Identify which cell holds the provided text, then report its [x, y] central coordinate. 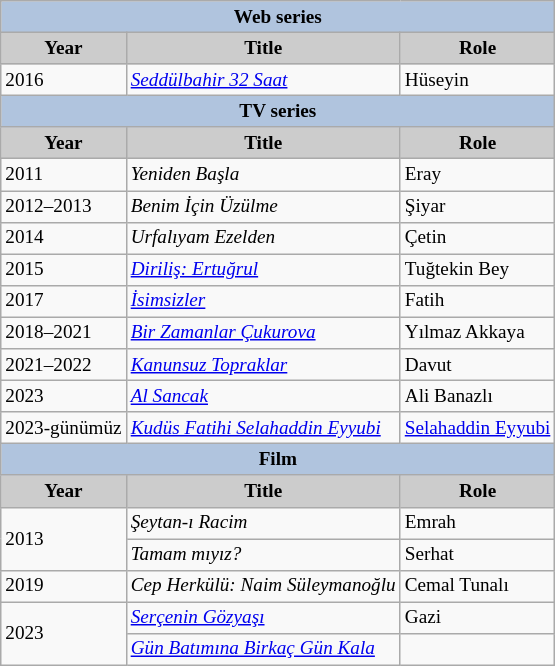
Yeniden Başla [263, 175]
Çetin [478, 238]
Diriliş: Ertuğrul [263, 270]
TV series [278, 111]
Gün Batımına Birkaç Gün Kala [263, 649]
2011 [64, 175]
Tamam mıyız? [263, 554]
Fatih [478, 301]
Bir Zamanlar Çukurova [263, 333]
2017 [64, 301]
2016 [64, 80]
2014 [64, 238]
Hüseyin [478, 80]
Film [278, 460]
Şiyar [478, 206]
Al Sancak [263, 396]
Davut [478, 365]
İsimsizler [263, 301]
2018–2021 [64, 333]
2019 [64, 586]
Cep Herkülü: Naim Süleymanoğlu [263, 586]
2013 [64, 538]
2023-günümüz [64, 428]
Seddülbahir 32 Saat [263, 80]
2021–2022 [64, 365]
Eray [478, 175]
Urfalıyam Ezelden [263, 238]
Emrah [478, 523]
2015 [64, 270]
Selahaddin Eyyubi [478, 428]
Yılmaz Akkaya [478, 333]
Kanunsuz Topraklar [263, 365]
2012–2013 [64, 206]
Tuğtekin Bey [478, 270]
Kudüs Fatihi Selahaddin Eyyubi [263, 428]
Ali Banazlı [478, 396]
Benim İçin Üzülme [263, 206]
Serhat [478, 554]
Şeytan-ı Racim [263, 523]
Serçenin Gözyaşı [263, 618]
Cemal Tunalı [478, 586]
Web series [278, 17]
Gazi [478, 618]
